Locate the cell with the specified text and output its (X, Y) center coordinate. 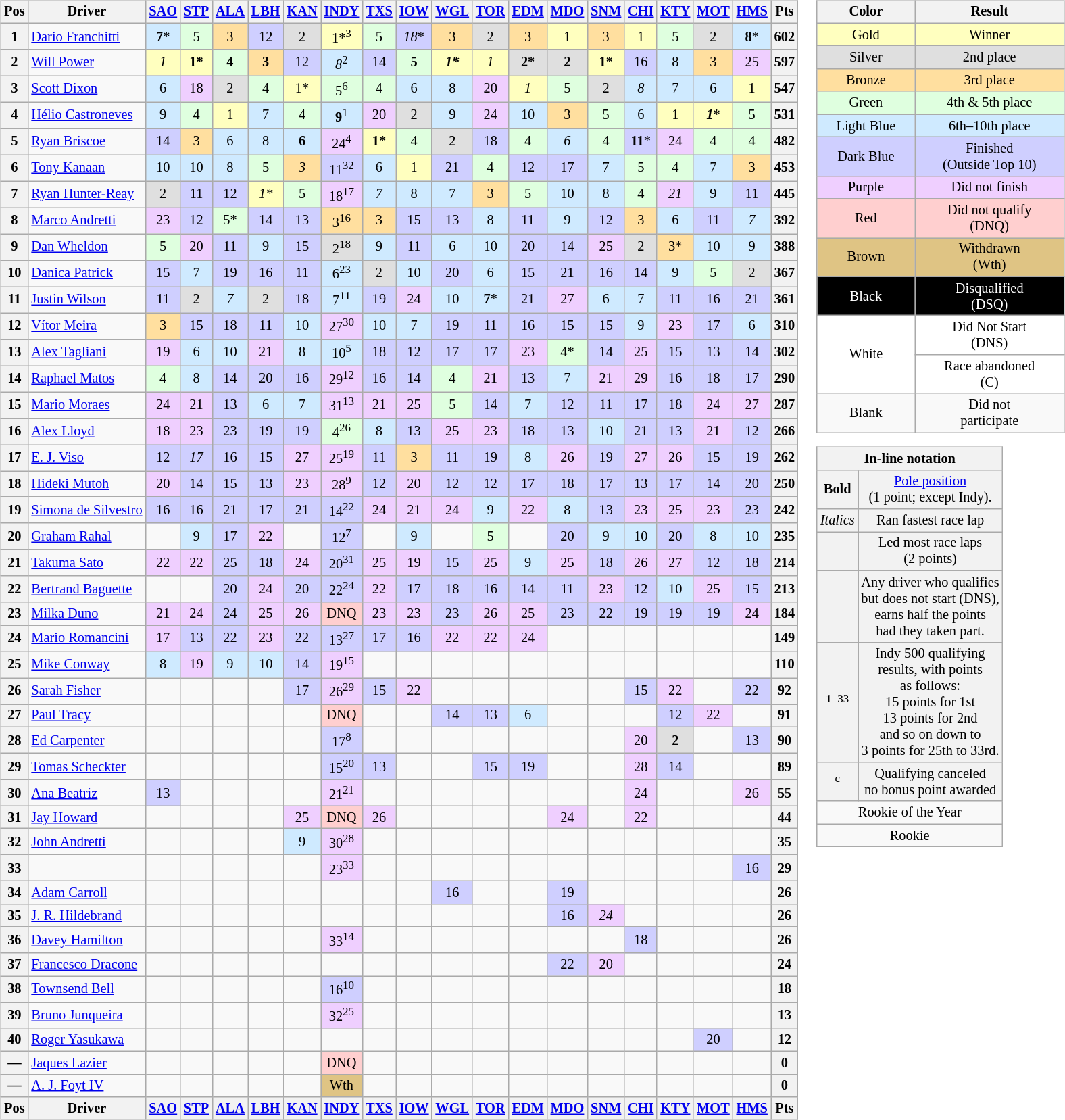
Takuma Sato (86, 562)
Hélio Castroneves (86, 115)
82 (341, 62)
J. R. Hildebrand (86, 916)
623 (341, 273)
5* (230, 220)
Italics (838, 520)
2730 (341, 326)
214 (785, 562)
Bruno Junqueira (86, 1015)
Rookie of the Year (910, 812)
367 (785, 273)
3028 (341, 842)
Alex Lloyd (86, 431)
Finished(Outside Top 10) (989, 157)
Ryan Hunter-Reay (86, 195)
597 (785, 62)
310 (785, 326)
Justin Wilson (86, 300)
8* (752, 36)
Ed Carpenter (86, 739)
Sarah Fisher (86, 691)
Brown (866, 258)
36 (14, 940)
11* (641, 142)
Blank (866, 413)
316 (341, 220)
A. J. Foyt IV (86, 1086)
Pole position(1 point; except Indy). (931, 489)
4th & 5th place (989, 103)
711 (341, 300)
38 (14, 990)
Indy 500 qualifying results, with points as follows: 15 points for 1st13 points for 2ndand so on down to3 points for 25th to 33rd. (931, 702)
242 (785, 510)
Rookie (910, 835)
Roger Yasukawa (86, 1040)
Race abandoned(C) (989, 374)
6th–10th place (989, 126)
Color (866, 12)
388 (785, 247)
302 (785, 353)
92 (785, 691)
218 (341, 247)
3314 (341, 940)
Dario Franchitti (86, 36)
244 (341, 142)
Winner (989, 34)
4* (568, 353)
89 (785, 766)
1327 (341, 638)
Simona de Silvestro (86, 510)
44 (785, 817)
547 (785, 89)
250 (785, 484)
Black (866, 296)
3225 (341, 1015)
2031 (341, 562)
Disqualified(DSQ) (989, 296)
Dan Wheldon (86, 247)
39 (14, 1015)
3* (675, 247)
361 (785, 300)
392 (785, 220)
445 (785, 195)
1520 (341, 766)
Dark Blue (866, 157)
Danica Patrick (86, 273)
1132 (341, 168)
426 (341, 431)
3rd place (989, 80)
531 (785, 115)
Light Blue (866, 126)
31 (14, 817)
Wth (341, 1086)
Mario Moraes (86, 406)
Raphael Matos (86, 379)
2224 (341, 589)
Hideki Mutoh (86, 484)
149 (785, 638)
602 (785, 36)
E. J. Viso (86, 458)
Qualifying canceledno bonus point awarded (931, 782)
213 (785, 589)
Result (989, 12)
1915 (341, 665)
2333 (341, 868)
Tony Kanaan (86, 168)
Bertrand Baguette (86, 589)
Francesco Dracone (86, 965)
Did not qualify(DNQ) (989, 218)
Ryan Briscoe (86, 142)
Tomas Scheckter (86, 766)
18* (414, 36)
2519 (341, 458)
1422 (341, 510)
40 (14, 1040)
2629 (341, 691)
3113 (341, 406)
Did notparticipate (989, 413)
Ran fastest race lap (931, 520)
266 (785, 431)
235 (785, 537)
184 (785, 614)
1817 (341, 195)
Will Power (86, 62)
453 (785, 168)
Mario Romancini (86, 638)
110 (785, 665)
178 (341, 739)
Red (866, 218)
262 (785, 458)
Marco Andretti (86, 220)
2* (527, 62)
Bronze (866, 80)
37 (14, 965)
Jaques Lazier (86, 1063)
32 (14, 842)
482 (785, 142)
Jay Howard (86, 817)
Green (866, 103)
55 (785, 792)
Bold (838, 489)
2121 (341, 792)
1*3 (341, 36)
In-line notation (910, 459)
2nd place (989, 57)
Vítor Meira (86, 326)
Scott Dixon (86, 89)
289 (341, 484)
Gold (866, 34)
127 (341, 537)
33 (14, 868)
90 (785, 739)
30 (14, 792)
Any driver who qualifiesbut does not start (DNS),earns half the pointshad they taken part. (931, 606)
Graham Rahal (86, 537)
Davey Hamilton (86, 940)
Purple (866, 187)
Adam Carroll (86, 893)
287 (785, 406)
Did not finish (989, 187)
1–33 (838, 702)
Milka Duno (86, 614)
290 (785, 379)
1610 (341, 990)
Withdrawn(Wth) (989, 258)
2912 (341, 379)
White (866, 354)
Silver (866, 57)
34 (14, 893)
Townsend Bell (86, 990)
Paul Tracy (86, 716)
Led most race laps(2 points) (931, 552)
Did Not Start(DNS) (989, 335)
John Andretti (86, 842)
105 (341, 353)
56 (341, 89)
Mike Conway (86, 665)
Alex Tagliani (86, 353)
Ana Beatriz (86, 792)
c (838, 782)
